Return (x, y) of the center of cell containing provided text 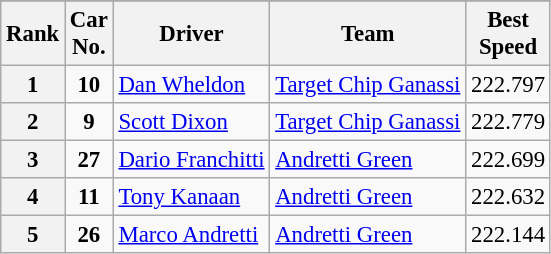
1 (33, 85)
BestSpeed (508, 34)
Rank (33, 34)
CarNo. (90, 34)
Team (368, 34)
4 (33, 197)
222.779 (508, 122)
222.144 (508, 235)
Driver (192, 34)
Tony Kanaan (192, 197)
222.699 (508, 160)
5 (33, 235)
Marco Andretti (192, 235)
11 (90, 197)
26 (90, 235)
27 (90, 160)
2 (33, 122)
Dario Franchitti (192, 160)
222.797 (508, 85)
9 (90, 122)
Dan Wheldon (192, 85)
Scott Dixon (192, 122)
3 (33, 160)
10 (90, 85)
222.632 (508, 197)
